Capture the cell that displays the provided text and extract its (X, Y) central coordinate. 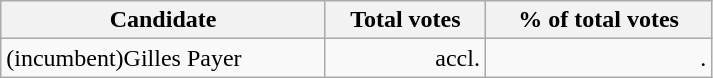
Total votes (405, 20)
Candidate (164, 20)
. (598, 58)
accl. (405, 58)
% of total votes (598, 20)
(incumbent)Gilles Payer (164, 58)
